Locate the cell with the specified text and output its (x, y) center coordinate. 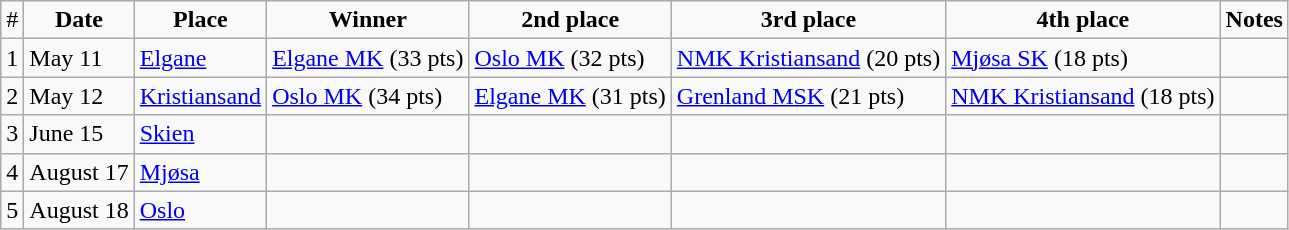
3rd place (808, 20)
May 12 (79, 96)
2nd place (570, 20)
Mjøsa SK (18 pts) (1083, 58)
NMK Kristiansand (18 pts) (1083, 96)
Mjøsa (200, 172)
August 17 (79, 172)
May 11 (79, 58)
Grenland MSK (21 pts) (808, 96)
# (12, 20)
4th place (1083, 20)
August 18 (79, 210)
June 15 (79, 134)
Kristiansand (200, 96)
Oslo (200, 210)
3 (12, 134)
Oslo MK (32 pts) (570, 58)
Oslo MK (34 pts) (368, 96)
2 (12, 96)
Winner (368, 20)
Date (79, 20)
NMK Kristiansand (20 pts) (808, 58)
5 (12, 210)
Elgane MK (33 pts) (368, 58)
Notes (1254, 20)
Place (200, 20)
Skien (200, 134)
1 (12, 58)
4 (12, 172)
Elgane MK (31 pts) (570, 96)
Elgane (200, 58)
